Output the (x, y) coordinate of the center of the cell containing the given text.  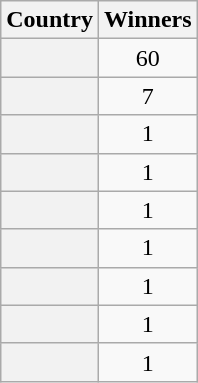
7 (148, 96)
Winners (148, 20)
60 (148, 58)
Country (50, 20)
